Identify which cell holds the provided text, then report its [x, y] central coordinate. 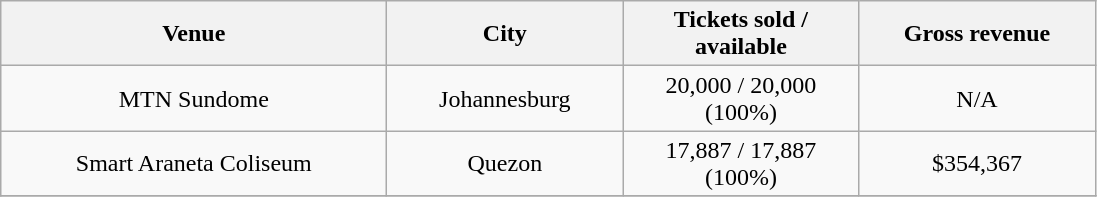
$354,367 [977, 164]
MTN Sundome [194, 98]
City [505, 34]
Johannesburg [505, 98]
Smart Araneta Coliseum [194, 164]
Tickets sold / available [741, 34]
Quezon [505, 164]
N/A [977, 98]
17,887 / 17,887 (100%) [741, 164]
Venue [194, 34]
Gross revenue [977, 34]
20,000 / 20,000 (100%) [741, 98]
